Identify which cell holds the provided text, then report its (X, Y) central coordinate. 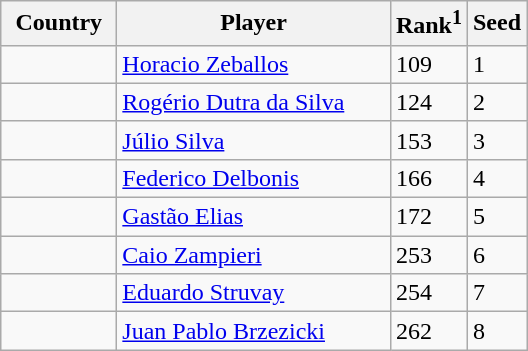
254 (428, 293)
2 (496, 102)
Juan Pablo Brzezicki (254, 331)
5 (496, 217)
Player (254, 24)
Rank1 (428, 24)
262 (428, 331)
Rogério Dutra da Silva (254, 102)
4 (496, 178)
124 (428, 102)
7 (496, 293)
6 (496, 255)
3 (496, 140)
Seed (496, 24)
172 (428, 217)
Federico Delbonis (254, 178)
Gastão Elias (254, 217)
8 (496, 331)
253 (428, 255)
Eduardo Struvay (254, 293)
109 (428, 64)
Country (59, 24)
1 (496, 64)
166 (428, 178)
Horacio Zeballos (254, 64)
Júlio Silva (254, 140)
Caio Zampieri (254, 255)
153 (428, 140)
